Output the [x, y] coordinate of the center of the cell containing the given text.  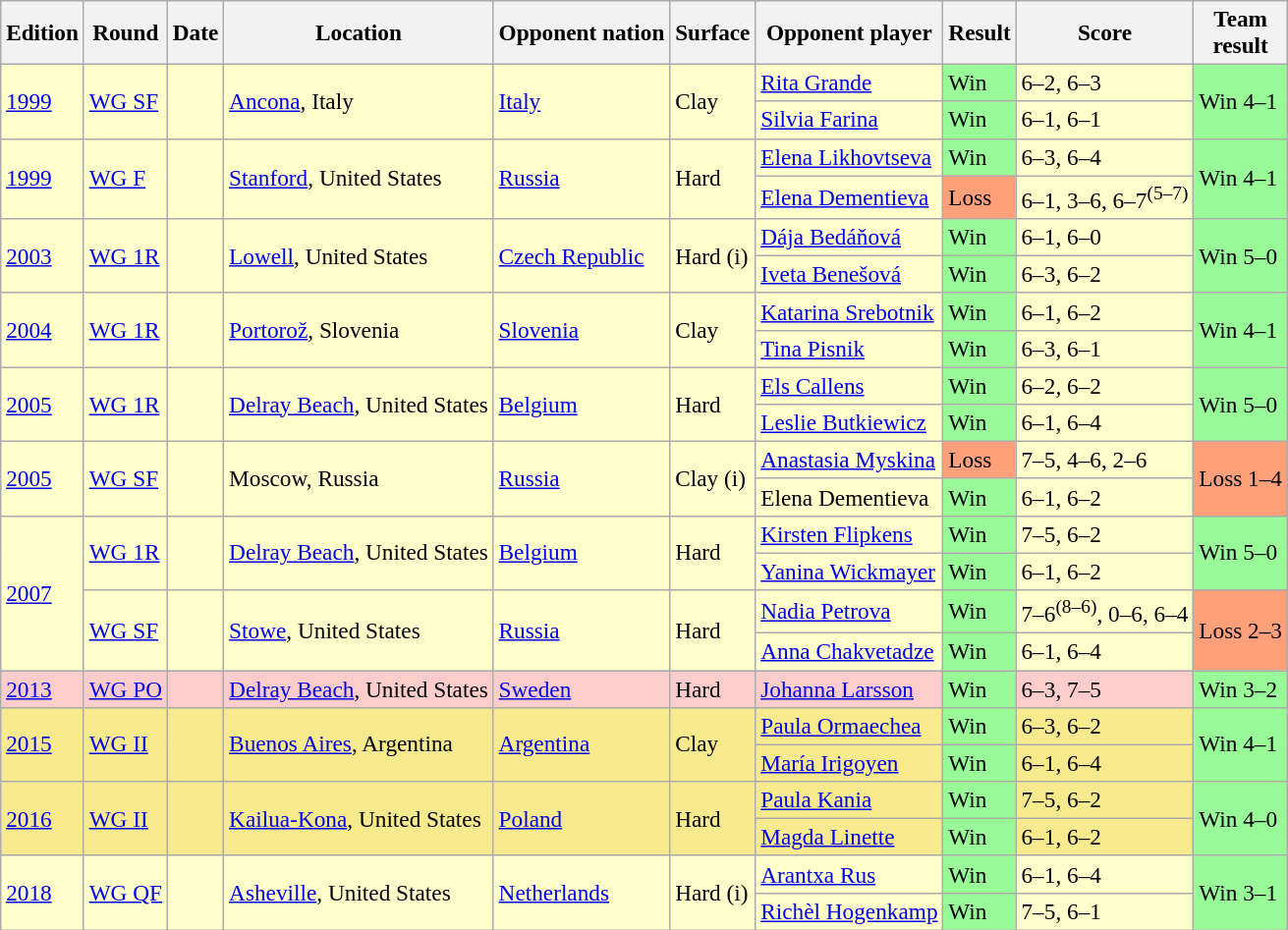
Kailua-Kona, United States [359, 818]
Czech Republic [582, 255]
Stanford, United States [359, 179]
Anastasia Myskina [849, 460]
Magda Linette [849, 837]
6–3, 6–1 [1104, 349]
Richèl Hogenkamp [849, 911]
Stowe, United States [359, 629]
Arantxa Rus [849, 874]
2003 [43, 255]
Argentina [582, 744]
Iveta Benešová [849, 274]
Teamresult [1240, 31]
Kirsten Flipkens [849, 534]
María Irigoyen [849, 763]
Ancona, Italy [359, 101]
Portorož, Slovenia [359, 330]
Poland [582, 818]
2015 [43, 744]
Els Callens [849, 386]
Win 4–0 [1240, 818]
6–1, 3–6, 6–7(5–7) [1104, 196]
7–5, 6–1 [1104, 911]
Yanina Wickmayer [849, 571]
Dája Bedáňová [849, 237]
Johanna Larsson [849, 688]
Score [1104, 31]
7–6(8–6), 0–6, 6–4 [1104, 611]
Paula Ormaechea [849, 726]
2018 [43, 893]
Slovenia [582, 330]
Lowell, United States [359, 255]
Asheville, United States [359, 893]
Buenos Aires, Argentina [359, 744]
6–1, 6–1 [1104, 120]
Opponent nation [582, 31]
Edition [43, 31]
Moscow, Russia [359, 478]
6–2, 6–3 [1104, 82]
Location [359, 31]
Netherlands [582, 893]
Silvia Farina [849, 120]
WG PO [126, 688]
Sweden [582, 688]
Win 3–1 [1240, 893]
Loss 1–4 [1240, 478]
Elena Likhovtseva [849, 157]
Katarina Srebotnik [849, 311]
2016 [43, 818]
Clay (i) [713, 478]
2007 [43, 593]
Leslie Butkiewicz [849, 422]
Paula Kania [849, 799]
Rita Grande [849, 82]
2013 [43, 688]
Tina Pisnik [849, 349]
6–2, 6–2 [1104, 386]
2004 [43, 330]
Loss 2–3 [1240, 629]
Surface [713, 31]
6–1, 6–0 [1104, 237]
Round [126, 31]
WG QF [126, 893]
Anna Chakvetadze [849, 651]
7–5, 4–6, 2–6 [1104, 460]
WG F [126, 179]
Win 3–2 [1240, 688]
Opponent player [849, 31]
6–3, 6–4 [1104, 157]
Nadia Petrova [849, 611]
Date [195, 31]
6–3, 7–5 [1104, 688]
Italy [582, 101]
Result [980, 31]
